Search for the cell housing the specified text and yield its [X, Y] center coordinate. 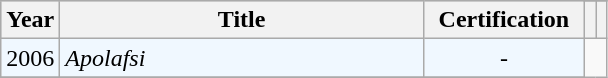
Year [30, 20]
Certification [504, 20]
Apolafsi [242, 58]
2006 [30, 58]
Title [242, 20]
- [504, 58]
